Locate the cell with the specified text and output its [x, y] center coordinate. 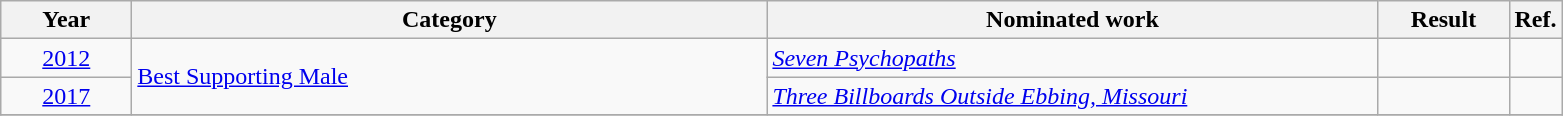
Seven Psychopaths [1072, 58]
Nominated work [1072, 20]
2012 [66, 58]
Three Billboards Outside Ebbing, Missouri [1072, 96]
Year [66, 20]
2017 [66, 96]
Category [450, 20]
Ref. [1536, 20]
Result [1444, 20]
Best Supporting Male [450, 77]
